Scan for the cell matching the given text and deliver its (x, y) coordinate at center. 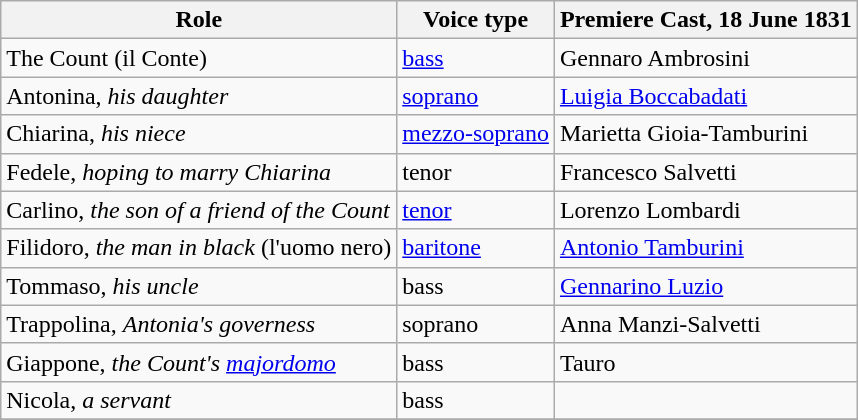
Trappolina, Antonia's governess (199, 324)
Fedele, hoping to marry Chiarina (199, 172)
Role (199, 20)
Lorenzo Lombardi (706, 210)
Tauro (706, 362)
Nicola, a servant (199, 400)
Anna Manzi-Salvetti (706, 324)
Filidoro, the man in black (l'uomo nero) (199, 248)
Giappone, the Count's majordomo (199, 362)
Francesco Salvetti (706, 172)
Chiarina, his niece (199, 134)
Gennarino Luzio (706, 286)
Marietta Gioia-Tamburini (706, 134)
Premiere Cast, 18 June 1831 (706, 20)
Luigia Boccabadati (706, 96)
Gennaro Ambrosini (706, 58)
Antonina, his daughter (199, 96)
The Count (il Conte) (199, 58)
Carlino, the son of a friend of the Count (199, 210)
Antonio Tamburini (706, 248)
baritone (476, 248)
mezzo-soprano (476, 134)
Tommaso, his uncle (199, 286)
Voice type (476, 20)
